Extract the (x, y) coordinate from the center of the cell holding the provided text.  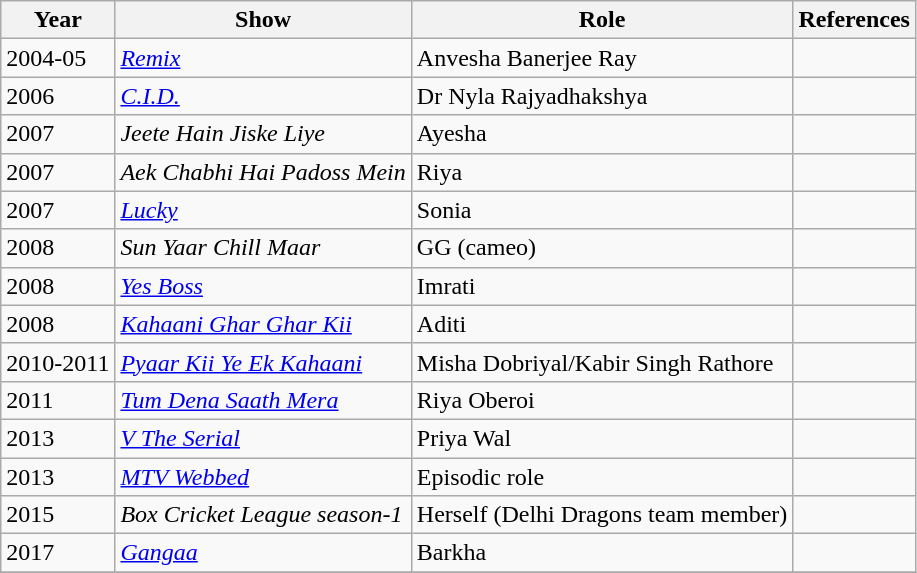
Kahaani Ghar Ghar Kii (263, 324)
Riya Oberoi (602, 400)
Imrati (602, 286)
Yes Boss (263, 286)
2010-2011 (58, 362)
Lucky (263, 210)
Tum Dena Saath Mera (263, 400)
References (854, 20)
Priya Wal (602, 438)
Show (263, 20)
Anvesha Banerjee Ray (602, 58)
Herself (Delhi Dragons team member) (602, 515)
Barkha (602, 553)
2015 (58, 515)
MTV Webbed (263, 477)
Year (58, 20)
Dr Nyla Rajyadhakshya (602, 96)
Sonia (602, 210)
Box Cricket League season-1 (263, 515)
C.I.D. (263, 96)
2011 (58, 400)
Ayesha (602, 134)
2006 (58, 96)
2017 (58, 553)
Episodic role (602, 477)
Jeete Hain Jiske Liye (263, 134)
Pyaar Kii Ye Ek Kahaani (263, 362)
Misha Dobriyal/Kabir Singh Rathore (602, 362)
V The Serial (263, 438)
Aek Chabhi Hai Padoss Mein (263, 172)
Role (602, 20)
2004-05 (58, 58)
GG (cameo) (602, 248)
Remix (263, 58)
Gangaa (263, 553)
Aditi (602, 324)
Riya (602, 172)
Sun Yaar Chill Maar (263, 248)
